Extract the [x, y] coordinate from the center of the cell holding the provided text.  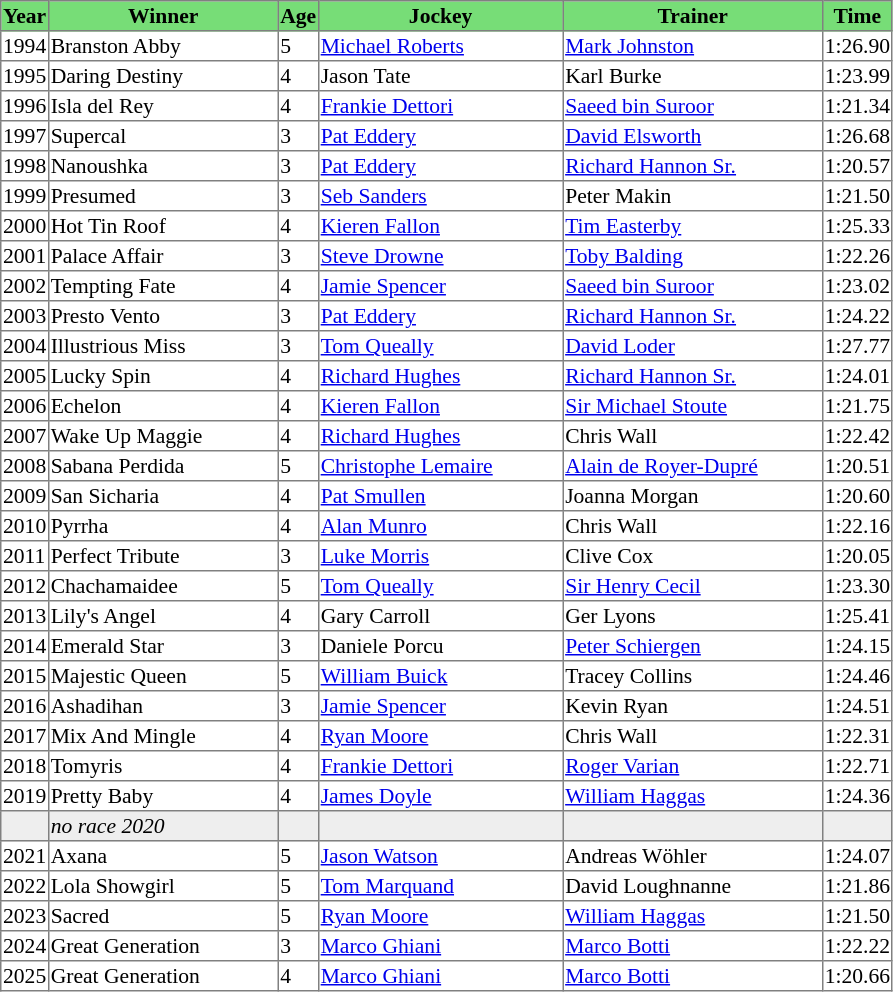
Peter Schiergen [693, 646]
Pretty Baby [163, 796]
Christophe Lemaire [440, 466]
David Elsworth [693, 136]
Ashadihan [163, 706]
Nanoushka [163, 166]
2001 [25, 256]
1:24.22 [857, 316]
1998 [25, 166]
David Loder [693, 346]
Pyrrha [163, 526]
1995 [25, 76]
Gary Carroll [440, 616]
2016 [25, 706]
Peter Makin [693, 196]
Presto Vento [163, 316]
Tom Marquand [440, 886]
Tim Easterby [693, 226]
Lola Showgirl [163, 886]
William Buick [440, 676]
no race 2020 [163, 826]
1:20.66 [857, 976]
Wake Up Maggie [163, 436]
1:22.26 [857, 256]
Toby Balding [693, 256]
2004 [25, 346]
1:24.07 [857, 856]
1:24.46 [857, 676]
Axana [163, 856]
Jason Watson [440, 856]
2000 [25, 226]
1:20.05 [857, 556]
1:20.60 [857, 496]
2017 [25, 736]
1997 [25, 136]
2013 [25, 616]
2024 [25, 946]
Michael Roberts [440, 46]
1:21.75 [857, 406]
2025 [25, 976]
2011 [25, 556]
Mark Johnston [693, 46]
2022 [25, 886]
Roger Varian [693, 766]
1:27.77 [857, 346]
2006 [25, 406]
Age [298, 16]
Perfect Tribute [163, 556]
Steve Drowne [440, 256]
1999 [25, 196]
1996 [25, 106]
San Sicharia [163, 496]
1:23.99 [857, 76]
1:22.42 [857, 436]
Alain de Royer-Dupré [693, 466]
1994 [25, 46]
1:21.34 [857, 106]
2005 [25, 376]
Pat Smullen [440, 496]
Alan Munro [440, 526]
1:21.86 [857, 886]
Karl Burke [693, 76]
Majestic Queen [163, 676]
Tempting Fate [163, 286]
2002 [25, 286]
1:24.15 [857, 646]
Year [25, 16]
1:23.30 [857, 586]
Echelon [163, 406]
2003 [25, 316]
Lily's Angel [163, 616]
1:24.01 [857, 376]
Emerald Star [163, 646]
2009 [25, 496]
Jockey [440, 16]
2019 [25, 796]
Mix And Mingle [163, 736]
2015 [25, 676]
Branston Abby [163, 46]
1:22.22 [857, 946]
1:22.71 [857, 766]
Ger Lyons [693, 616]
Palace Affair [163, 256]
2010 [25, 526]
Sir Michael Stoute [693, 406]
1:22.31 [857, 736]
2014 [25, 646]
Lucky Spin [163, 376]
Daniele Porcu [440, 646]
Trainer [693, 16]
2007 [25, 436]
Sabana Perdida [163, 466]
Tomyris [163, 766]
1:23.02 [857, 286]
Isla del Rey [163, 106]
Time [857, 16]
1:24.36 [857, 796]
2018 [25, 766]
Joanna Morgan [693, 496]
1:20.57 [857, 166]
1:25.33 [857, 226]
1:22.16 [857, 526]
Chachamaidee [163, 586]
2021 [25, 856]
Clive Cox [693, 556]
Illustrious Miss [163, 346]
Daring Destiny [163, 76]
James Doyle [440, 796]
Tracey Collins [693, 676]
David Loughnanne [693, 886]
1:26.68 [857, 136]
Winner [163, 16]
2023 [25, 916]
Andreas Wöhler [693, 856]
Sacred [163, 916]
1:20.51 [857, 466]
Hot Tin Roof [163, 226]
1:25.41 [857, 616]
Jason Tate [440, 76]
1:26.90 [857, 46]
Supercal [163, 136]
2012 [25, 586]
Presumed [163, 196]
Seb Sanders [440, 196]
1:24.51 [857, 706]
Kevin Ryan [693, 706]
2008 [25, 466]
Sir Henry Cecil [693, 586]
Luke Morris [440, 556]
